For the text-containing cell, return its midpoint in [X, Y] coordinate format. 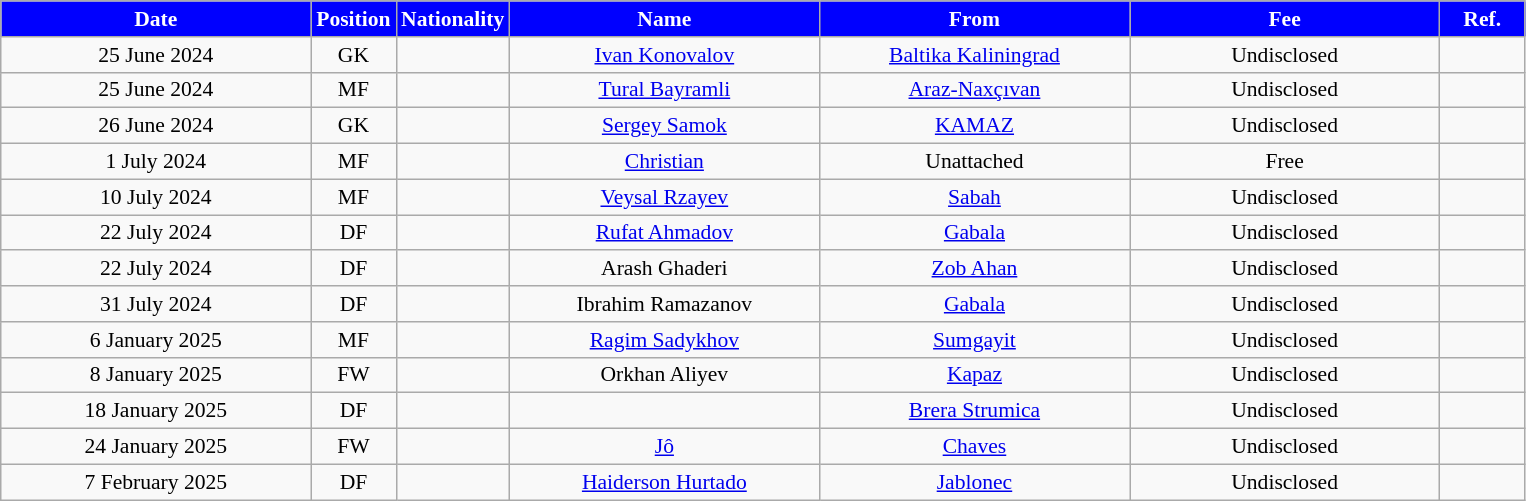
Ivan Konovalov [664, 55]
Araz-Naxçıvan [974, 90]
Veysal Rzayev [664, 197]
6 January 2025 [156, 340]
Position [354, 19]
26 June 2024 [156, 126]
Arash Ghaderi [664, 269]
Ragim Sadykhov [664, 340]
Date [156, 19]
Tural Bayramli [664, 90]
Ref. [1482, 19]
Rufat Ahmadov [664, 233]
Chaves [974, 447]
Sabah [974, 197]
Brera Strumica [974, 411]
Fee [1285, 19]
10 July 2024 [156, 197]
Orkhan Aliyev [664, 375]
From [974, 19]
Baltika Kaliningrad [974, 55]
Sumgayit [974, 340]
Christian [664, 162]
Zob Ahan [974, 269]
31 July 2024 [156, 304]
Nationality [452, 19]
Free [1285, 162]
1 July 2024 [156, 162]
Sergey Samok [664, 126]
Jablonec [974, 482]
24 January 2025 [156, 447]
18 January 2025 [156, 411]
Unattached [974, 162]
8 January 2025 [156, 375]
Haiderson Hurtado [664, 482]
Jô [664, 447]
Ibrahim Ramazanov [664, 304]
KAMAZ [974, 126]
Kapaz [974, 375]
7 February 2025 [156, 482]
Name [664, 19]
